From the cell containing the given text, extract its center point as [X, Y] coordinate. 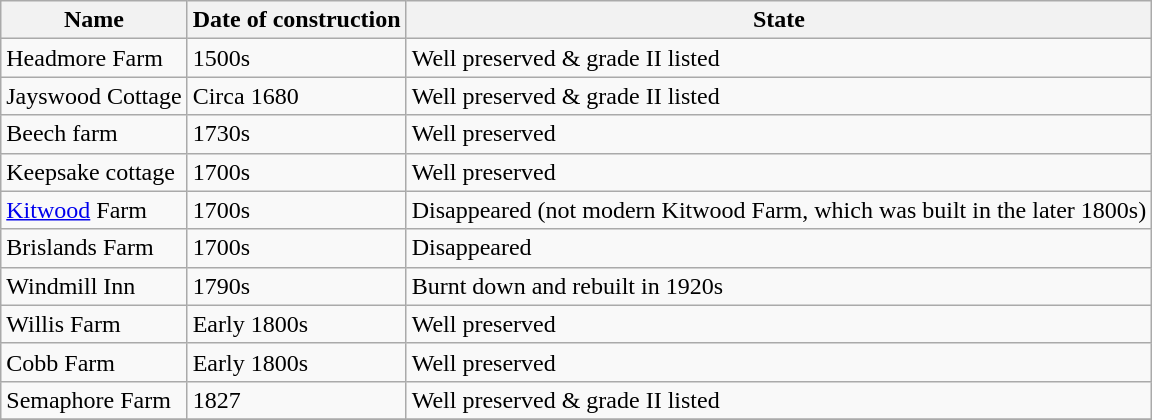
Disappeared [779, 248]
Semaphore Farm [94, 400]
1790s [296, 286]
Jayswood Cottage [94, 96]
Burnt down and rebuilt in 1920s [779, 286]
Disappeared (not modern Kitwood Farm, which was built in the later 1800s) [779, 210]
Beech farm [94, 134]
State [779, 20]
Windmill Inn [94, 286]
Cobb Farm [94, 362]
1500s [296, 58]
Willis Farm [94, 324]
Date of construction [296, 20]
Headmore Farm [94, 58]
Name [94, 20]
1827 [296, 400]
Kitwood Farm [94, 210]
Circa 1680 [296, 96]
Keepsake cottage [94, 172]
Brislands Farm [94, 248]
1730s [296, 134]
